Search for the cell housing the specified text and yield its [X, Y] center coordinate. 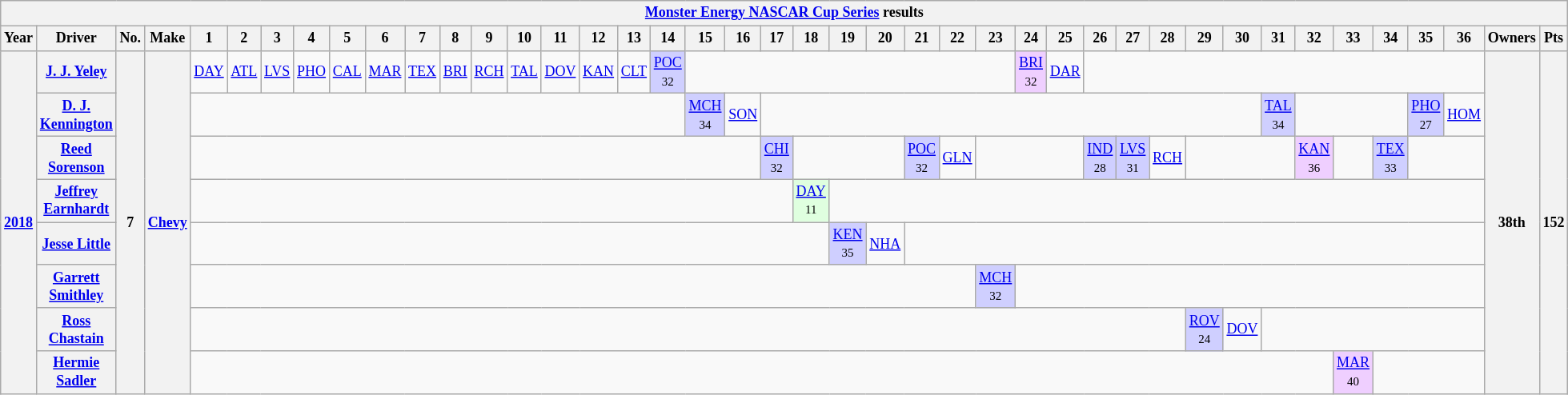
14 [668, 38]
MCH34 [705, 115]
2 [244, 38]
SON [743, 115]
15 [705, 38]
KAN36 [1314, 158]
DAY11 [811, 201]
Year [19, 38]
PHO27 [1426, 115]
26 [1100, 38]
KAN [599, 72]
11 [560, 38]
CHI32 [777, 158]
4 [312, 38]
TEX33 [1390, 158]
27 [1133, 38]
LVS31 [1133, 158]
ATL [244, 72]
17 [777, 38]
TAL [524, 72]
2018 [19, 222]
ROV24 [1204, 329]
20 [885, 38]
Ross Chastain [76, 329]
23 [996, 38]
8 [455, 38]
Jeffrey Earnhardt [76, 201]
No. [130, 38]
MAR [385, 72]
1 [209, 38]
TAL34 [1278, 115]
Hermie Sadler [76, 373]
LVS [277, 72]
CAL [347, 72]
34 [1390, 38]
Make [167, 38]
Monster Energy NASCAR Cup Series results [784, 13]
30 [1242, 38]
9 [489, 38]
PHO [312, 72]
D. J. Kennington [76, 115]
Owners [1511, 38]
32 [1314, 38]
22 [957, 38]
29 [1204, 38]
IND28 [1100, 158]
BRI32 [1031, 72]
Driver [76, 38]
Pts [1554, 38]
3 [277, 38]
16 [743, 38]
6 [385, 38]
18 [811, 38]
MAR40 [1353, 373]
NHA [885, 244]
33 [1353, 38]
Jesse Little [76, 244]
38th [1511, 222]
Chevy [167, 222]
DAR [1065, 72]
35 [1426, 38]
Garrett Smithley [76, 286]
12 [599, 38]
21 [922, 38]
MCH32 [996, 286]
36 [1465, 38]
J. J. Yeley [76, 72]
HOM [1465, 115]
KEN35 [848, 244]
10 [524, 38]
24 [1031, 38]
Reed Sorenson [76, 158]
152 [1554, 222]
5 [347, 38]
BRI [455, 72]
TEX [423, 72]
DAY [209, 72]
19 [848, 38]
13 [634, 38]
31 [1278, 38]
CLT [634, 72]
28 [1168, 38]
GLN [957, 158]
25 [1065, 38]
